Output the [X, Y] coordinate of the center of the cell containing the given text.  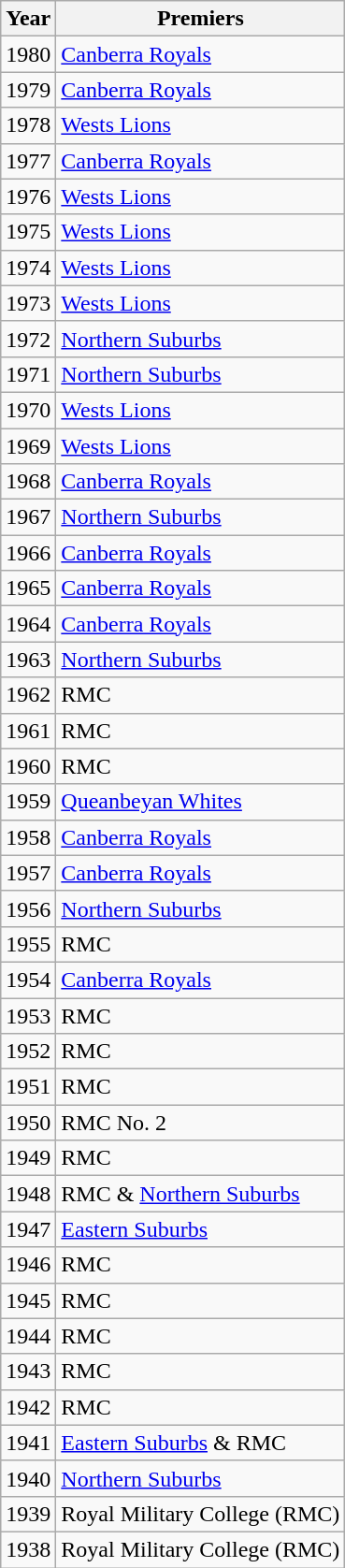
1967 [28, 517]
1964 [28, 624]
1980 [28, 54]
1942 [28, 1407]
1968 [28, 482]
1949 [28, 1158]
1954 [28, 980]
1946 [28, 1265]
1952 [28, 1052]
1974 [28, 268]
1971 [28, 374]
1941 [28, 1443]
1959 [28, 802]
Premiers [200, 19]
1938 [28, 1549]
1975 [28, 232]
1948 [28, 1194]
1972 [28, 339]
RMC & Northern Suburbs [200, 1194]
1943 [28, 1372]
1956 [28, 908]
1940 [28, 1478]
1963 [28, 660]
Eastern Suburbs & RMC [200, 1443]
1965 [28, 588]
1950 [28, 1123]
1970 [28, 410]
1958 [28, 837]
1960 [28, 766]
1951 [28, 1087]
1953 [28, 1015]
Queanbeyan Whites [200, 802]
1961 [28, 731]
1976 [28, 196]
1947 [28, 1229]
1977 [28, 161]
Year [28, 19]
1978 [28, 125]
1944 [28, 1336]
1939 [28, 1514]
1979 [28, 90]
1966 [28, 553]
1962 [28, 695]
1945 [28, 1300]
Eastern Suburbs [200, 1229]
1969 [28, 446]
RMC No. 2 [200, 1123]
1957 [28, 873]
1955 [28, 944]
1973 [28, 303]
